Scan for the cell matching the given text and deliver its [x, y] coordinate at center. 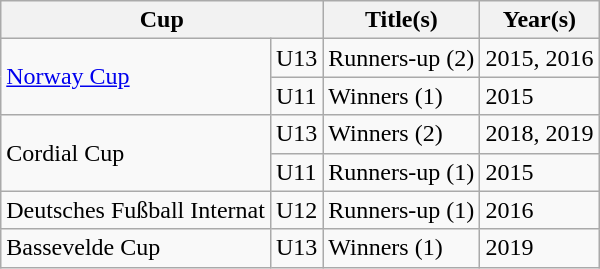
U12 [296, 210]
Bassevelde Cup [136, 248]
Norway Cup [136, 77]
Title(s) [402, 20]
Runners-up (2) [402, 58]
Cordial Cup [136, 153]
Deutsches Fußball Internat [136, 210]
2018, 2019 [540, 134]
Cup [162, 20]
2015, 2016 [540, 58]
2016 [540, 210]
Year(s) [540, 20]
Winners (2) [402, 134]
2019 [540, 248]
